Capture the cell that displays the provided text and extract its (x, y) central coordinate. 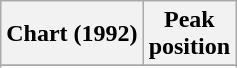
Peakposition (189, 34)
Chart (1992) (72, 34)
